Output the [X, Y] coordinate of the center of the cell containing the given text.  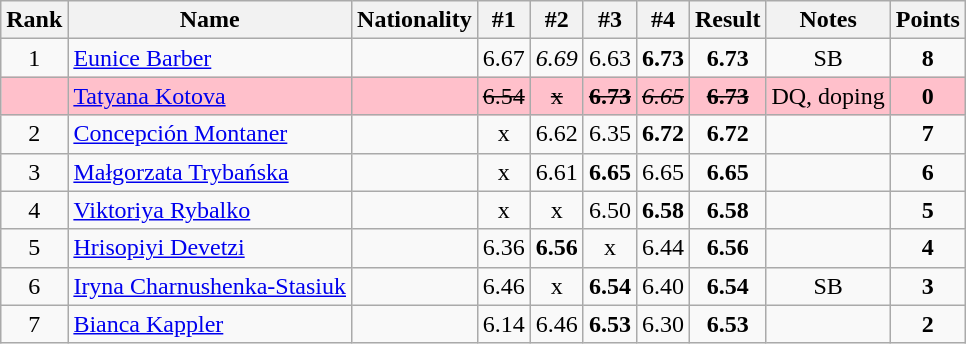
6.36 [504, 248]
6.14 [504, 324]
Bianca Kappler [210, 324]
Rank [34, 20]
6.67 [504, 58]
6.30 [662, 324]
Hrisopiyi Devetzi [210, 248]
1 [34, 58]
Nationality [415, 20]
Iryna Charnushenka-Stasiuk [210, 286]
6.44 [662, 248]
Result [728, 20]
6.35 [610, 134]
0 [928, 96]
6.63 [610, 58]
Eunice Barber [210, 58]
6.69 [556, 58]
Concepción Montaner [210, 134]
DQ, doping [828, 96]
#4 [662, 20]
Viktoriya Rybalko [210, 210]
8 [928, 58]
#1 [504, 20]
Points [928, 20]
Name [210, 20]
6.62 [556, 134]
6.50 [610, 210]
6.61 [556, 172]
Małgorzata Trybańska [210, 172]
Notes [828, 20]
#3 [610, 20]
Tatyana Kotova [210, 96]
#2 [556, 20]
6.40 [662, 286]
